Locate the cell with the specified text and output its [X, Y] center coordinate. 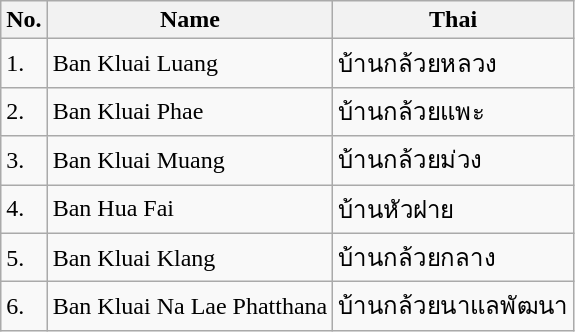
บ้านกล้วยนาแลพัฒนา [454, 306]
บ้านกล้วยแพะ [454, 112]
Ban Kluai Muang [190, 160]
Ban Kluai Luang [190, 64]
บ้านกล้วยกลาง [454, 258]
1. [24, 64]
บ้านหัวฝาย [454, 208]
2. [24, 112]
บ้านกล้วยหลวง [454, 64]
Ban Kluai Phae [190, 112]
6. [24, 306]
4. [24, 208]
Name [190, 20]
No. [24, 20]
Ban Kluai Klang [190, 258]
Ban Hua Fai [190, 208]
3. [24, 160]
5. [24, 258]
บ้านกล้วยม่วง [454, 160]
Ban Kluai Na Lae Phatthana [190, 306]
Thai [454, 20]
